Output the (X, Y) coordinate of the center of the cell containing the given text.  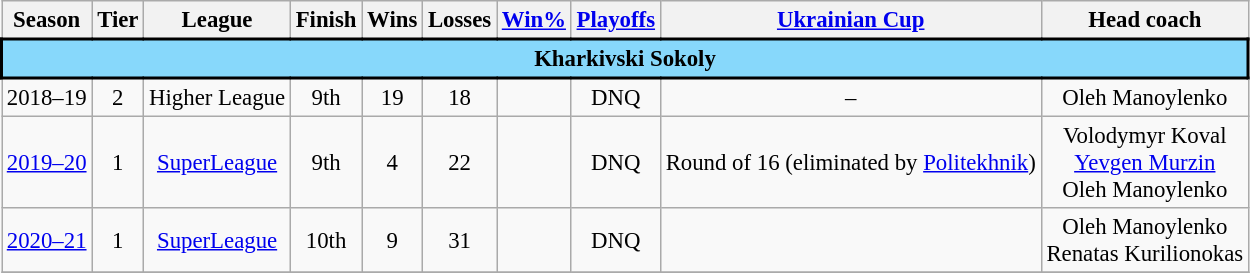
2019–20 (47, 163)
Kharkivski Sokoly (626, 58)
Finish (326, 20)
Volodymyr Koval Yevgen MurzinOleh Manoylenko (1144, 163)
Season (47, 20)
4 (392, 163)
19 (392, 97)
18 (460, 97)
Tier (118, 20)
Losses (460, 20)
Oleh ManoylenkoRenatas Kurilionokas (1144, 240)
10th (326, 240)
2018–19 (47, 97)
31 (460, 240)
Higher League (218, 97)
Win% (534, 20)
League (218, 20)
Head coach (1144, 20)
Playoffs (616, 20)
2020–21 (47, 240)
Wins (392, 20)
9 (392, 240)
Round of 16 (eliminated by Politekhnik) (850, 163)
Oleh Manoylenko (1144, 97)
2 (118, 97)
– (850, 97)
22 (460, 163)
Ukrainian Cup (850, 20)
